For the text-containing cell, return its midpoint in [x, y] coordinate format. 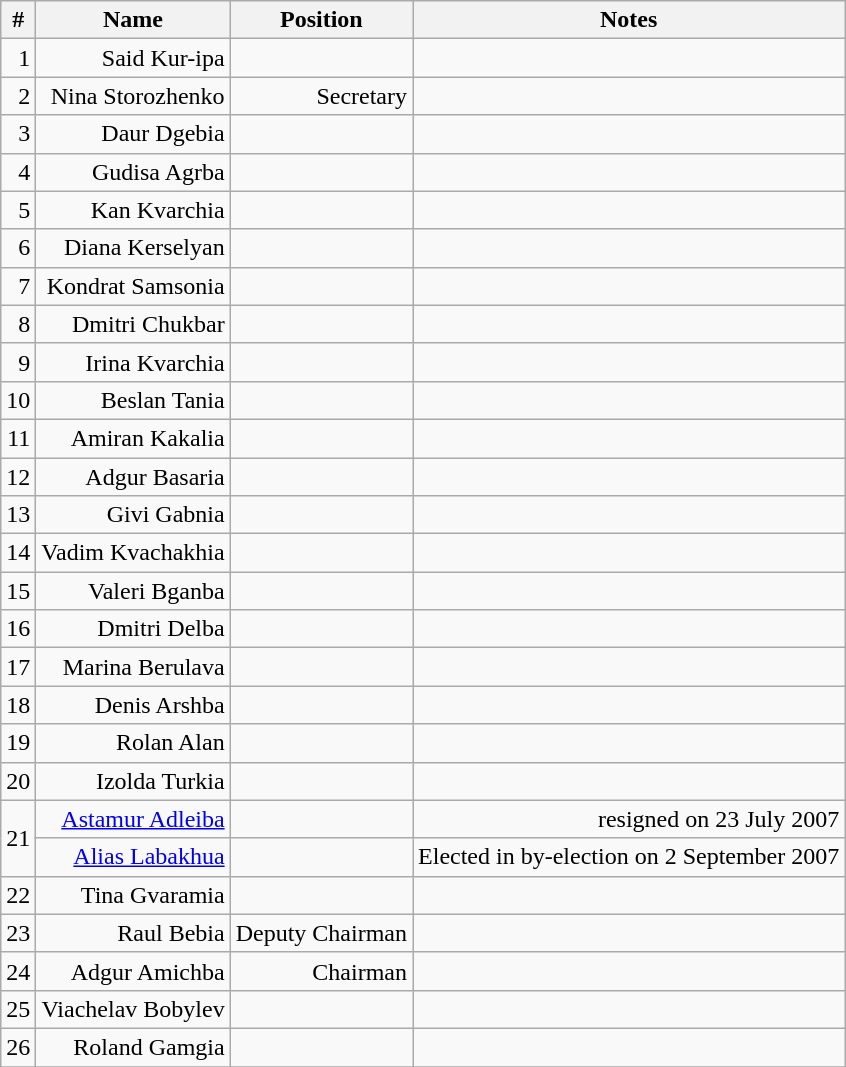
Nina Storozhenko [133, 96]
Dmitri Chukbar [133, 324]
21 [18, 838]
17 [18, 667]
Vadim Kvachakhia [133, 553]
Valeri Bganba [133, 591]
14 [18, 553]
Elected in by-election on 2 September 2007 [629, 857]
25 [18, 1009]
Secretary [321, 96]
10 [18, 400]
9 [18, 362]
Name [133, 20]
resigned on 23 July 2007 [629, 819]
Chairman [321, 971]
Viachelav Bobylev [133, 1009]
Amiran Kakalia [133, 438]
Raul Bebia [133, 933]
Alias Labakhua [133, 857]
Marina Berulava [133, 667]
24 [18, 971]
6 [18, 248]
26 [18, 1047]
3 [18, 134]
19 [18, 743]
Kondrat Samsonia [133, 286]
4 [18, 172]
# [18, 20]
Adgur Basaria [133, 477]
Deputy Chairman [321, 933]
23 [18, 933]
Daur Dgebia [133, 134]
Izolda Turkia [133, 781]
Tina Gvaramia [133, 895]
13 [18, 515]
11 [18, 438]
Said Kur-ipa [133, 58]
Kan Kvarchia [133, 210]
Rolan Alan [133, 743]
Position [321, 20]
8 [18, 324]
Adgur Amichba [133, 971]
Dmitri Delba [133, 629]
Roland Gamgia [133, 1047]
Denis Arshba [133, 705]
16 [18, 629]
Gudisa Agrba [133, 172]
Notes [629, 20]
5 [18, 210]
15 [18, 591]
18 [18, 705]
2 [18, 96]
Diana Kerselyan [133, 248]
Irina Kvarchia [133, 362]
12 [18, 477]
Givi Gabnia [133, 515]
1 [18, 58]
Astamur Adleiba [133, 819]
Beslan Tania [133, 400]
22 [18, 895]
20 [18, 781]
7 [18, 286]
